Locate the cell with the specified text and output its [X, Y] center coordinate. 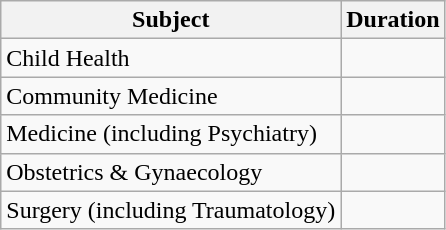
Subject [171, 20]
Community Medicine [171, 96]
Child Health [171, 58]
Duration [393, 20]
Medicine (including Psychiatry) [171, 134]
Obstetrics & Gynaecology [171, 172]
Surgery (including Traumatology) [171, 210]
